Search for the cell housing the specified text and yield its (X, Y) center coordinate. 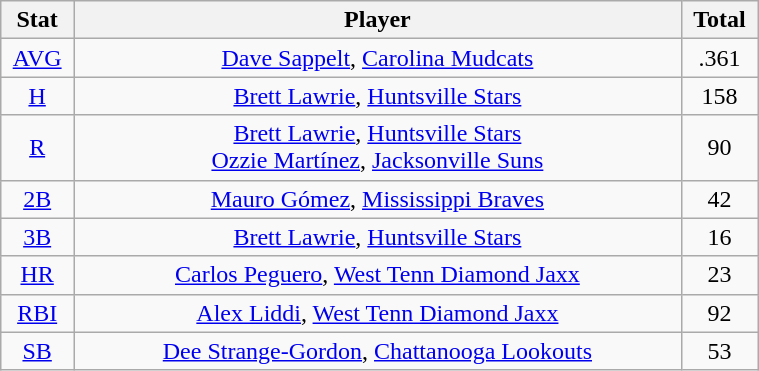
H (38, 96)
Alex Liddi, West Tenn Diamond Jaxx (378, 313)
Player (378, 20)
158 (719, 96)
Total (719, 20)
2B (38, 199)
Brett Lawrie, Huntsville Stars Ozzie Martínez, Jacksonville Suns (378, 148)
3B (38, 237)
Dave Sappelt, Carolina Mudcats (378, 58)
90 (719, 148)
23 (719, 275)
92 (719, 313)
R (38, 148)
.361 (719, 58)
Dee Strange-Gordon, Chattanooga Lookouts (378, 351)
Carlos Peguero, West Tenn Diamond Jaxx (378, 275)
53 (719, 351)
16 (719, 237)
RBI (38, 313)
AVG (38, 58)
HR (38, 275)
42 (719, 199)
Mauro Gómez, Mississippi Braves (378, 199)
Stat (38, 20)
SB (38, 351)
